From the cell containing the given text, extract its center point as (X, Y) coordinate. 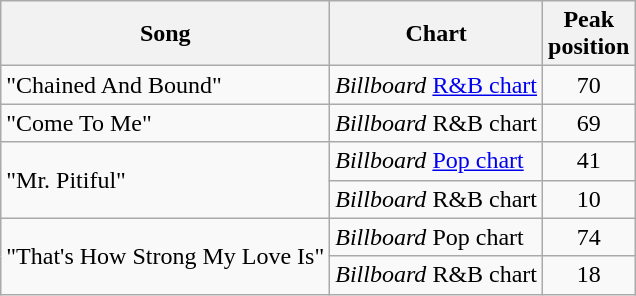
70 (589, 85)
"Chained And Bound" (166, 85)
10 (589, 199)
Song (166, 34)
69 (589, 123)
74 (589, 237)
"Come To Me" (166, 123)
Chart (436, 34)
Peak position (589, 34)
"That's How Strong My Love Is" (166, 256)
18 (589, 275)
"Mr. Pitiful" (166, 180)
41 (589, 161)
